Detect which cell encompasses the target text, then output its (X, Y) center coordinate. 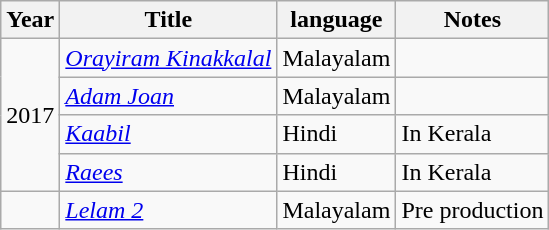
2017 (30, 115)
Lelam 2 (168, 210)
Kaabil (168, 134)
Year (30, 20)
Orayiram Kinakkalal (168, 58)
Notes (472, 20)
Pre production (472, 210)
Raees (168, 172)
Title (168, 20)
language (336, 20)
Adam Joan (168, 96)
